Identify which cell holds the provided text, then report its (x, y) central coordinate. 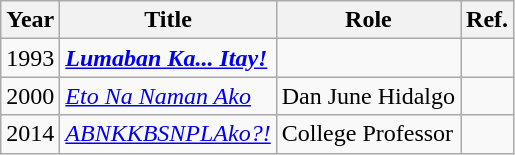
Lumaban Ka... Itay! (168, 58)
ABNKKBSNPLAko?! (168, 134)
2000 (30, 96)
Title (168, 20)
Role (368, 20)
Dan June Hidalgo (368, 96)
Ref. (488, 20)
Year (30, 20)
1993 (30, 58)
Eto Na Naman Ako (168, 96)
College Professor (368, 134)
2014 (30, 134)
